Pinpoint the cell where the given text exists, returning its (X, Y) midpoint coordinate. 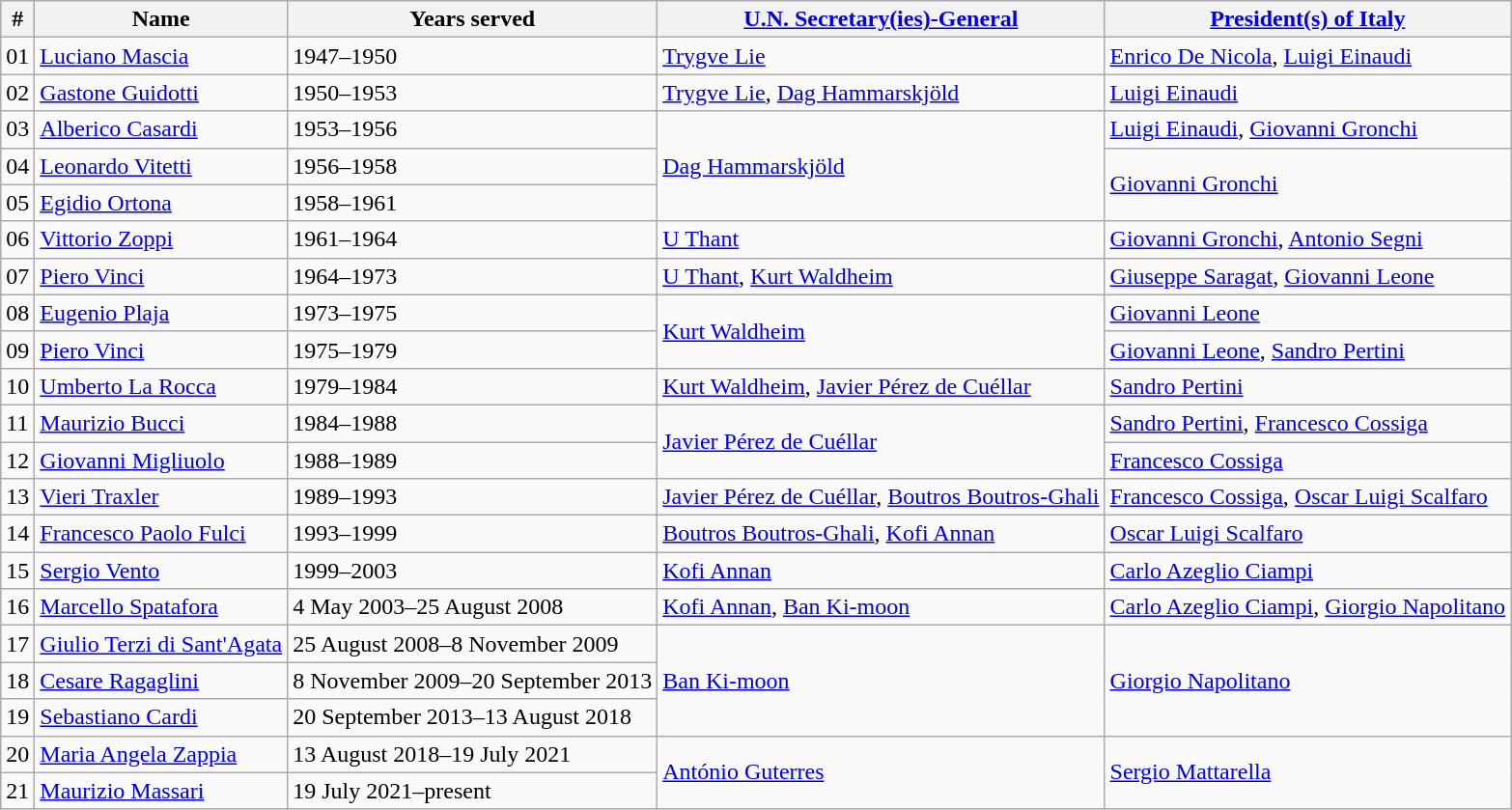
Sergio Mattarella (1307, 772)
1999–2003 (473, 571)
17 (17, 644)
Alberico Casardi (161, 129)
1993–1999 (473, 534)
Luciano Mascia (161, 56)
Sergio Vento (161, 571)
Carlo Azeglio Ciampi, Giorgio Napolitano (1307, 607)
Sandro Pertini (1307, 386)
8 November 2009–20 September 2013 (473, 681)
16 (17, 607)
20 September 2013–13 August 2018 (473, 717)
Javier Pérez de Cuéllar, Boutros Boutros-Ghali (881, 497)
Boutros Boutros-Ghali, Kofi Annan (881, 534)
1989–1993 (473, 497)
19 (17, 717)
# (17, 19)
Javier Pérez de Cuéllar (881, 441)
Francesco Cossiga, Oscar Luigi Scalfaro (1307, 497)
Years served (473, 19)
11 (17, 423)
Egidio Ortona (161, 203)
1953–1956 (473, 129)
1947–1950 (473, 56)
Ban Ki-moon (881, 681)
02 (17, 93)
Cesare Ragaglini (161, 681)
President(s) of Italy (1307, 19)
Name (161, 19)
Giovanni Gronchi, Antonio Segni (1307, 239)
Giulio Terzi di Sant'Agata (161, 644)
Giovanni Leone (1307, 313)
Kofi Annan, Ban Ki-moon (881, 607)
Luigi Einaudi (1307, 93)
Giorgio Napolitano (1307, 681)
05 (17, 203)
Dag Hammarskjöld (881, 166)
Kurt Waldheim, Javier Pérez de Cuéllar (881, 386)
08 (17, 313)
1956–1958 (473, 166)
Umberto La Rocca (161, 386)
Leonardo Vitetti (161, 166)
U.N. Secretary(ies)-General (881, 19)
01 (17, 56)
1961–1964 (473, 239)
13 (17, 497)
Vieri Traxler (161, 497)
21 (17, 791)
1958–1961 (473, 203)
09 (17, 349)
Luigi Einaudi, Giovanni Gronchi (1307, 129)
Gastone Guidotti (161, 93)
19 July 2021–present (473, 791)
04 (17, 166)
1973–1975 (473, 313)
António Guterres (881, 772)
Giovanni Migliuolo (161, 461)
Giovanni Gronchi (1307, 184)
Francesco Cossiga (1307, 461)
Francesco Paolo Fulci (161, 534)
Maria Angela Zappia (161, 754)
12 (17, 461)
Maurizio Bucci (161, 423)
Trygve Lie, Dag Hammarskjöld (881, 93)
10 (17, 386)
Enrico De Nicola, Luigi Einaudi (1307, 56)
U Thant (881, 239)
25 August 2008–8 November 2009 (473, 644)
4 May 2003–25 August 2008 (473, 607)
Vittorio Zoppi (161, 239)
Sandro Pertini, Francesco Cossiga (1307, 423)
Giuseppe Saragat, Giovanni Leone (1307, 276)
14 (17, 534)
15 (17, 571)
1988–1989 (473, 461)
Oscar Luigi Scalfaro (1307, 534)
Kurt Waldheim (881, 331)
Giovanni Leone, Sandro Pertini (1307, 349)
Marcello Spatafora (161, 607)
18 (17, 681)
1964–1973 (473, 276)
20 (17, 754)
03 (17, 129)
1984–1988 (473, 423)
13 August 2018–19 July 2021 (473, 754)
Maurizio Massari (161, 791)
1975–1979 (473, 349)
Eugenio Plaja (161, 313)
1979–1984 (473, 386)
U Thant, Kurt Waldheim (881, 276)
Trygve Lie (881, 56)
Kofi Annan (881, 571)
Carlo Azeglio Ciampi (1307, 571)
1950–1953 (473, 93)
07 (17, 276)
06 (17, 239)
Sebastiano Cardi (161, 717)
